Scan for the cell matching the given text and deliver its [x, y] coordinate at center. 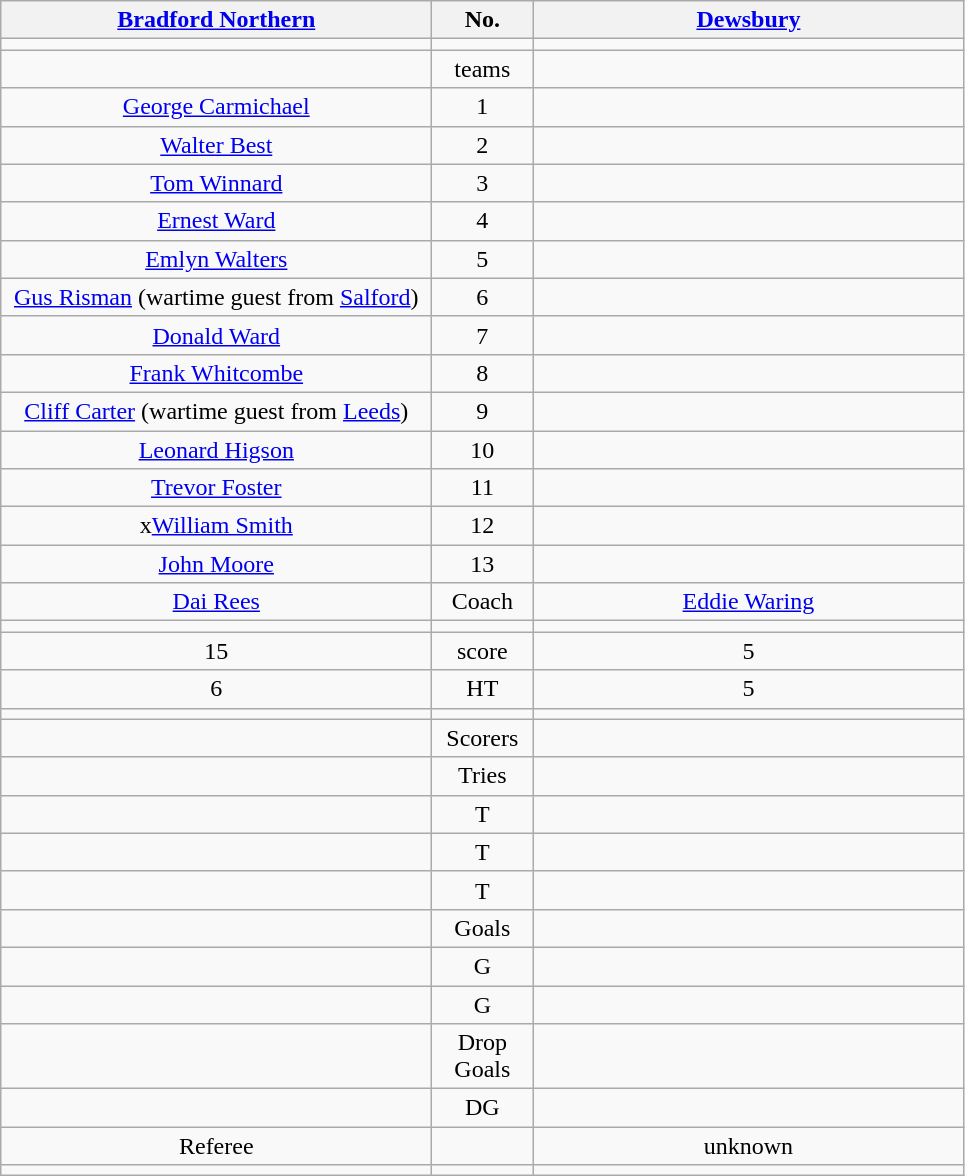
12 [482, 526]
Dewsbury [748, 20]
Tries [482, 776]
Frank Whitcombe [216, 373]
Goals [482, 928]
10 [482, 449]
11 [482, 488]
Donald Ward [216, 335]
15 [216, 651]
George Carmichael [216, 107]
DG [482, 1108]
score [482, 651]
Drop Goals [482, 1056]
13 [482, 564]
John Moore [216, 564]
xWilliam Smith [216, 526]
Dai Rees [216, 602]
Coach [482, 602]
Tom Winnard [216, 183]
Cliff Carter (wartime guest from Leeds) [216, 411]
HT [482, 689]
Scorers [482, 738]
Bradford Northern [216, 20]
7 [482, 335]
Leonard Higson [216, 449]
2 [482, 145]
Trevor Foster [216, 488]
4 [482, 221]
9 [482, 411]
Referee [216, 1146]
Ernest Ward [216, 221]
8 [482, 373]
No. [482, 20]
Gus Risman (wartime guest from Salford) [216, 297]
3 [482, 183]
Walter Best [216, 145]
Emlyn Walters [216, 259]
teams [482, 69]
1 [482, 107]
unknown [748, 1146]
Eddie Waring [748, 602]
